Capture the cell that displays the provided text and extract its [X, Y] central coordinate. 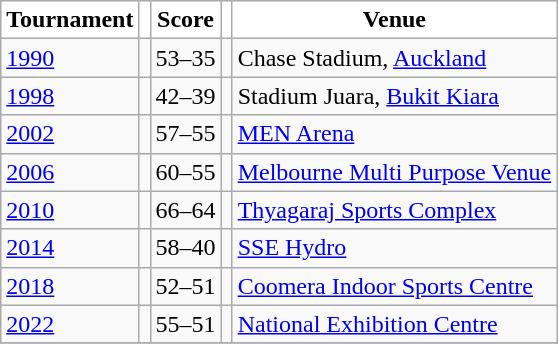
2018 [70, 286]
Stadium Juara, Bukit Kiara [394, 96]
Tournament [70, 20]
55–51 [186, 324]
2014 [70, 248]
57–55 [186, 134]
Coomera Indoor Sports Centre [394, 286]
Melbourne Multi Purpose Venue [394, 172]
2010 [70, 210]
MEN Arena [394, 134]
1990 [70, 58]
58–40 [186, 248]
66–64 [186, 210]
52–51 [186, 286]
2006 [70, 172]
Score [186, 20]
42–39 [186, 96]
Chase Stadium, Auckland [394, 58]
Venue [394, 20]
1998 [70, 96]
53–35 [186, 58]
2002 [70, 134]
60–55 [186, 172]
2022 [70, 324]
SSE Hydro [394, 248]
National Exhibition Centre [394, 324]
Thyagaraj Sports Complex [394, 210]
